Find where the given text appears and provide that cell's center as (X, Y) coordinate. 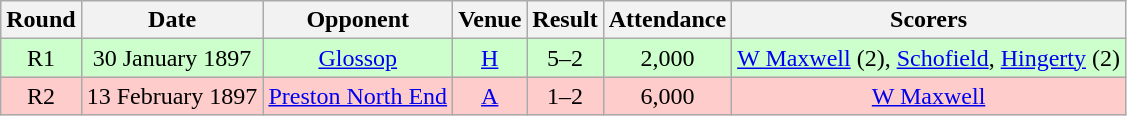
1–2 (565, 96)
R2 (41, 96)
30 January 1897 (172, 58)
Attendance (667, 20)
Opponent (358, 20)
13 February 1897 (172, 96)
Venue (490, 20)
W Maxwell (929, 96)
R1 (41, 58)
5–2 (565, 58)
A (490, 96)
2,000 (667, 58)
Result (565, 20)
Glossop (358, 58)
Round (41, 20)
6,000 (667, 96)
W Maxwell (2), Schofield, Hingerty (2) (929, 58)
Date (172, 20)
H (490, 58)
Preston North End (358, 96)
Scorers (929, 20)
